From the cell containing the given text, extract its center point as [X, Y] coordinate. 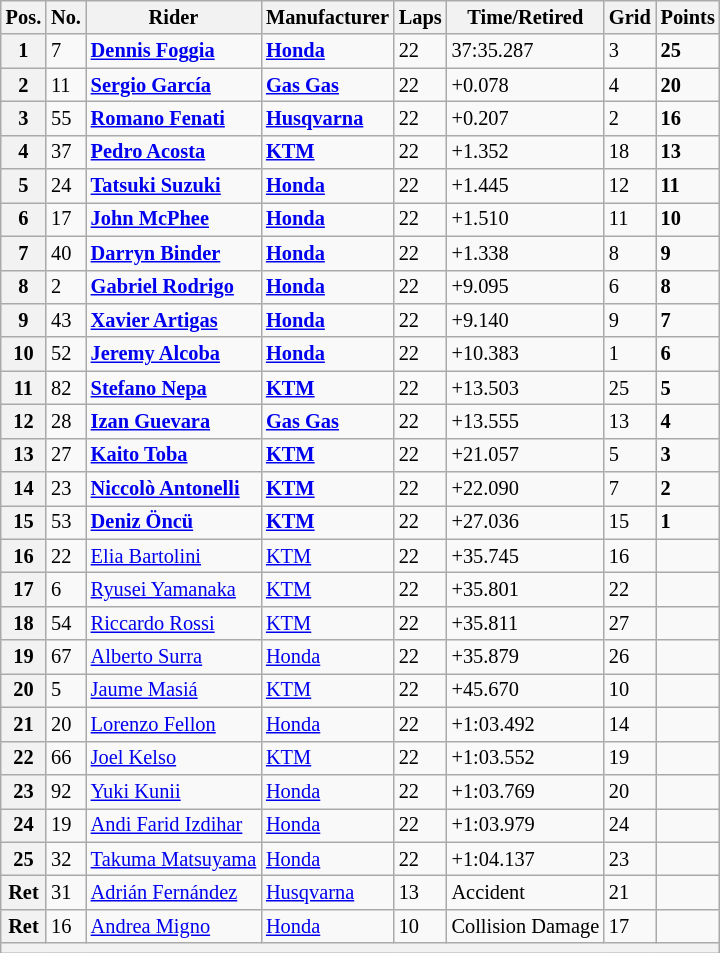
Joel Kelso [174, 758]
Niccolò Antonelli [174, 489]
+35.879 [526, 657]
Time/Retired [526, 17]
+1:03.979 [526, 825]
Darryn Binder [174, 253]
Alberto Surra [174, 657]
Jaume Masiá [174, 690]
+21.057 [526, 455]
40 [66, 253]
+35.801 [526, 589]
Xavier Artigas [174, 320]
53 [66, 522]
Yuki Kunii [174, 791]
+1:03.552 [526, 758]
Grid [630, 17]
+1.352 [526, 152]
+1:03.492 [526, 724]
43 [66, 320]
+22.090 [526, 489]
+0.078 [526, 85]
+35.811 [526, 623]
+13.503 [526, 388]
37:35.287 [526, 51]
Izan Guevara [174, 421]
John McPhee [174, 219]
Jeremy Alcoba [174, 354]
+1.338 [526, 253]
+1:04.137 [526, 859]
66 [66, 758]
+1.445 [526, 186]
31 [66, 892]
+10.383 [526, 354]
54 [66, 623]
Riccardo Rossi [174, 623]
Sergio García [174, 85]
+1:03.769 [526, 791]
+9.095 [526, 287]
Lorenzo Fellon [174, 724]
Pedro Acosta [174, 152]
Adrián Fernández [174, 892]
No. [66, 17]
Romano Fenati [174, 118]
Deniz Öncü [174, 522]
Dennis Foggia [174, 51]
Collision Damage [526, 926]
32 [66, 859]
+0.207 [526, 118]
67 [66, 657]
Takuma Matsuyama [174, 859]
+35.745 [526, 556]
+13.555 [526, 421]
+1.510 [526, 219]
28 [66, 421]
Andrea Migno [174, 926]
Manufacturer [328, 17]
Tatsuki Suzuki [174, 186]
+45.670 [526, 690]
Elia Bartolini [174, 556]
55 [66, 118]
Kaito Toba [174, 455]
Laps [420, 17]
37 [66, 152]
26 [630, 657]
Andi Farid Izdihar [174, 825]
Ryusei Yamanaka [174, 589]
+9.140 [526, 320]
92 [66, 791]
Gabriel Rodrigo [174, 287]
82 [66, 388]
+27.036 [526, 522]
Pos. [24, 17]
Rider [174, 17]
Points [688, 17]
Stefano Nepa [174, 388]
Accident [526, 892]
52 [66, 354]
